Provide the (X, Y) coordinate of the cell's center where the given text is located.  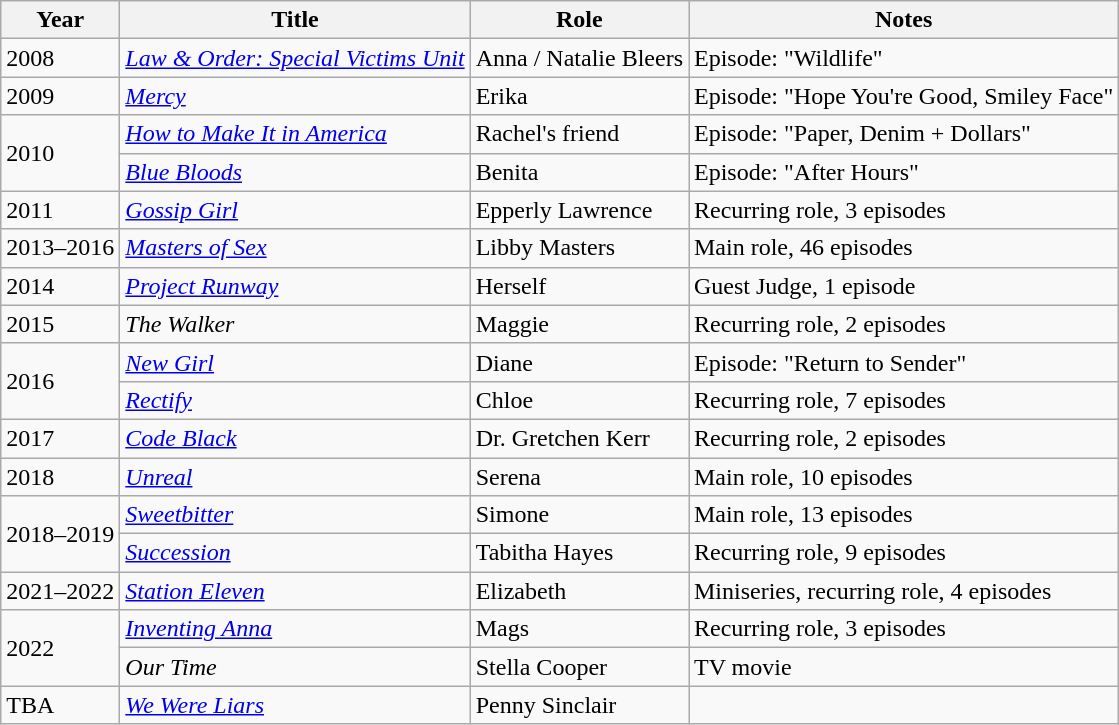
Role (579, 20)
Year (60, 20)
Diane (579, 362)
Simone (579, 515)
2017 (60, 438)
Blue Bloods (295, 172)
2010 (60, 153)
2021–2022 (60, 591)
Main role, 13 episodes (903, 515)
2022 (60, 648)
Episode: "Paper, Denim + Dollars" (903, 134)
Elizabeth (579, 591)
Masters of Sex (295, 248)
Dr. Gretchen Kerr (579, 438)
Rectify (295, 400)
Episode: "Return to Sender" (903, 362)
Law & Order: Special Victims Unit (295, 58)
Penny Sinclair (579, 705)
We Were Liars (295, 705)
Erika (579, 96)
Succession (295, 553)
Maggie (579, 324)
Episode: "Wildlife" (903, 58)
2015 (60, 324)
2009 (60, 96)
2008 (60, 58)
2011 (60, 210)
New Girl (295, 362)
How to Make It in America (295, 134)
Title (295, 20)
Libby Masters (579, 248)
Epperly Lawrence (579, 210)
Stella Cooper (579, 667)
Benita (579, 172)
Main role, 10 episodes (903, 477)
2016 (60, 381)
2018 (60, 477)
Tabitha Hayes (579, 553)
Sweetbitter (295, 515)
Episode: "After Hours" (903, 172)
Recurring role, 9 episodes (903, 553)
Unreal (295, 477)
Rachel's friend (579, 134)
Code Black (295, 438)
Serena (579, 477)
TV movie (903, 667)
Main role, 46 episodes (903, 248)
2018–2019 (60, 534)
Anna / Natalie Bleers (579, 58)
2014 (60, 286)
Inventing Anna (295, 629)
Chloe (579, 400)
Station Eleven (295, 591)
Project Runway (295, 286)
TBA (60, 705)
Recurring role, 7 episodes (903, 400)
Guest Judge, 1 episode (903, 286)
Herself (579, 286)
The Walker (295, 324)
2013–2016 (60, 248)
Notes (903, 20)
Mags (579, 629)
Miniseries, recurring role, 4 episodes (903, 591)
Our Time (295, 667)
Mercy (295, 96)
Gossip Girl (295, 210)
Episode: "Hope You're Good, Smiley Face" (903, 96)
